Find where the given text appears and provide that cell's center as [X, Y] coordinate. 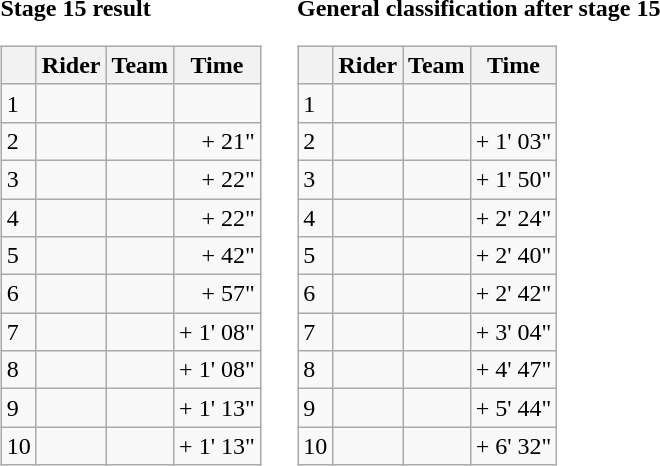
+ 4' 47" [514, 370]
+ 5' 44" [514, 408]
+ 2' 40" [514, 256]
+ 42" [218, 256]
+ 3' 04" [514, 332]
+ 1' 50" [514, 179]
+ 57" [218, 294]
+ 2' 24" [514, 217]
+ 2' 42" [514, 294]
+ 1' 03" [514, 141]
+ 21" [218, 141]
+ 6' 32" [514, 446]
